Return the (X, Y) coordinate for the center point of the cell that contains the specified text.  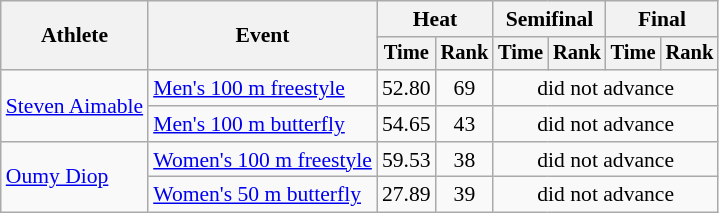
38 (465, 160)
Athlete (74, 36)
Steven Aimable (74, 106)
Final (662, 19)
52.80 (406, 88)
Women's 100 m freestyle (262, 160)
Oumy Diop (74, 178)
59.53 (406, 160)
54.65 (406, 124)
Event (262, 36)
69 (465, 88)
Men's 100 m butterfly (262, 124)
27.89 (406, 195)
43 (465, 124)
39 (465, 195)
Heat (435, 19)
Women's 50 m butterfly (262, 195)
Men's 100 m freestyle (262, 88)
Semifinal (549, 19)
